For the text-containing cell, return its midpoint in (X, Y) coordinate format. 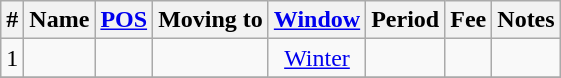
Fee (468, 20)
1 (12, 58)
Notes (526, 20)
POS (124, 20)
Winter (316, 58)
Window (316, 20)
Moving to (211, 20)
Name (60, 20)
Period (406, 20)
# (12, 20)
